Locate the cell with the specified text and output its (x, y) center coordinate. 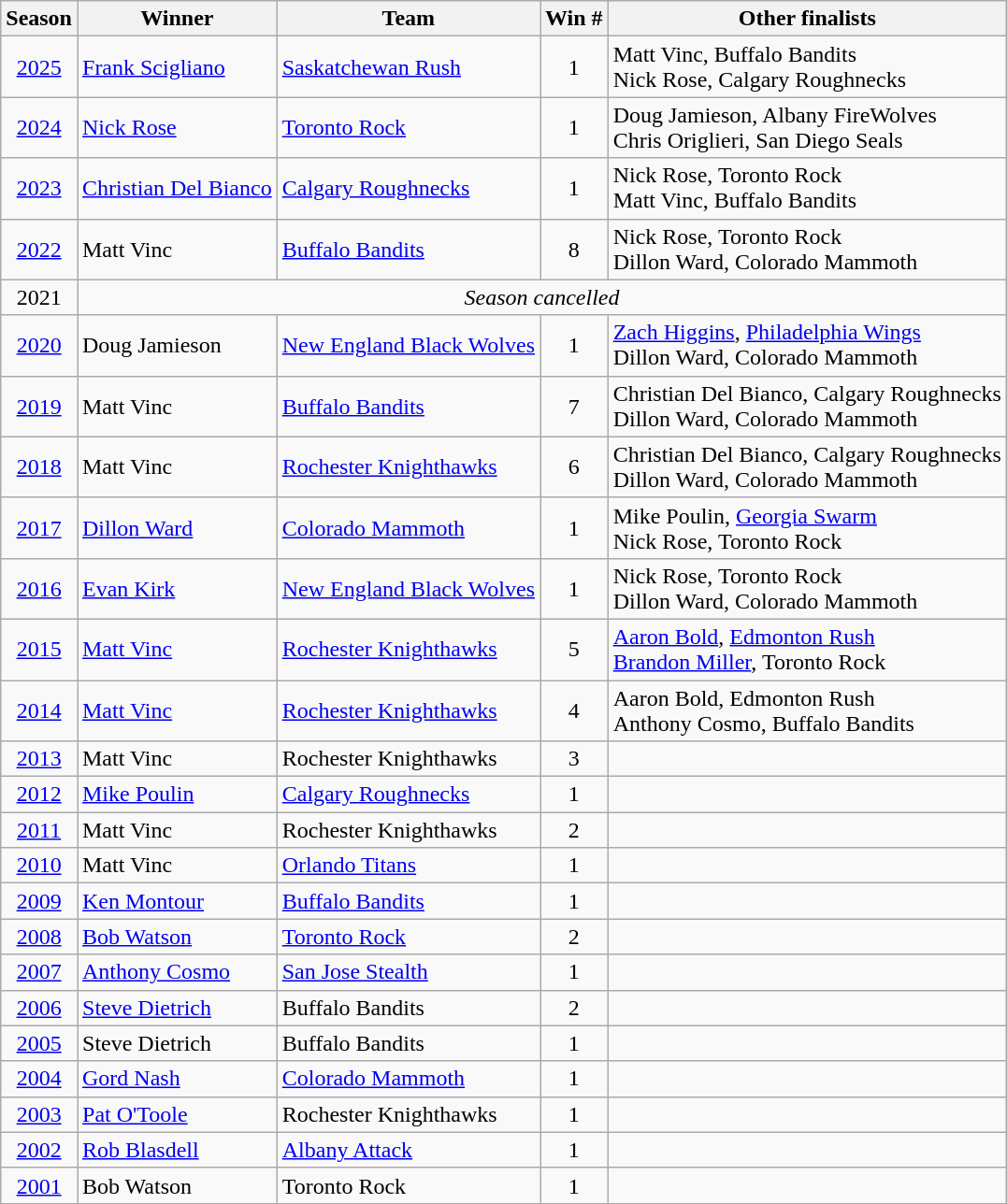
2003 (39, 1114)
Ken Montour (177, 901)
2014 (39, 710)
Gord Nash (177, 1079)
2008 (39, 937)
6 (574, 467)
2019 (39, 406)
San Jose Stealth (408, 972)
2006 (39, 1008)
Frank Scigliano (177, 67)
2017 (39, 527)
Season cancelled (541, 297)
2010 (39, 866)
Evan Kirk (177, 589)
Zach Higgins, Philadelphia WingsDillon Ward, Colorado Mammoth (807, 346)
2021 (39, 297)
Aaron Bold, Edmonton RushBrandon Miller, Toronto Rock (807, 649)
Pat O'Toole (177, 1114)
Orlando Titans (408, 866)
2024 (39, 127)
Saskatchewan Rush (408, 67)
Rob Blasdell (177, 1150)
Mike Poulin, Georgia SwarmNick Rose, Toronto Rock (807, 527)
3 (574, 759)
2011 (39, 830)
2023 (39, 189)
Anthony Cosmo (177, 972)
Win # (574, 19)
Christian Del Bianco (177, 189)
Nick Rose (177, 127)
2001 (39, 1185)
4 (574, 710)
2005 (39, 1043)
2002 (39, 1150)
Doug Jamieson (177, 346)
Season (39, 19)
Matt Vinc, Buffalo BanditsNick Rose, Calgary Roughnecks (807, 67)
2020 (39, 346)
8 (574, 249)
2018 (39, 467)
Nick Rose, Toronto RockMatt Vinc, Buffalo Bandits (807, 189)
Team (408, 19)
2009 (39, 901)
5 (574, 649)
Other finalists (807, 19)
Winner (177, 19)
2025 (39, 67)
7 (574, 406)
Mike Poulin (177, 795)
Dillon Ward (177, 527)
2013 (39, 759)
2016 (39, 589)
2007 (39, 972)
2015 (39, 649)
2022 (39, 249)
Albany Attack (408, 1150)
2004 (39, 1079)
Doug Jamieson, Albany FireWolvesChris Origlieri, San Diego Seals (807, 127)
2012 (39, 795)
Aaron Bold, Edmonton RushAnthony Cosmo, Buffalo Bandits (807, 710)
